Find where the given text appears and provide that cell's center as (x, y) coordinate. 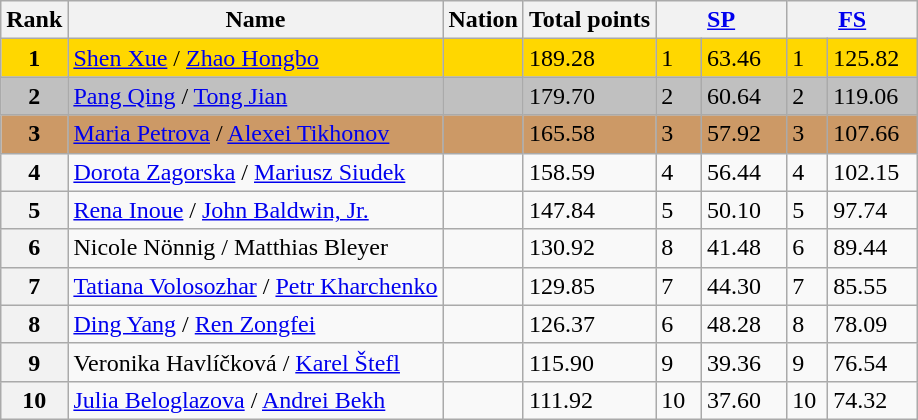
Nicole Nönnig / Matthias Bleyer (256, 248)
129.85 (589, 286)
48.28 (744, 324)
179.70 (589, 96)
78.09 (873, 324)
189.28 (589, 58)
41.48 (744, 248)
130.92 (589, 248)
85.55 (873, 286)
Veronika Havlíčková / Karel Štefl (256, 362)
37.60 (744, 400)
Pang Qing / Tong Jian (256, 96)
147.84 (589, 210)
63.46 (744, 58)
165.58 (589, 134)
158.59 (589, 172)
Dorota Zagorska / Mariusz Siudek (256, 172)
107.66 (873, 134)
44.30 (744, 286)
56.44 (744, 172)
Maria Petrova / Alexei Tikhonov (256, 134)
50.10 (744, 210)
115.90 (589, 362)
Total points (589, 20)
119.06 (873, 96)
76.54 (873, 362)
60.64 (744, 96)
125.82 (873, 58)
Name (256, 20)
FS (852, 20)
Tatiana Volosozhar / Petr Kharchenko (256, 286)
102.15 (873, 172)
SP (722, 20)
89.44 (873, 248)
Nation (483, 20)
Julia Beloglazova / Andrei Bekh (256, 400)
97.74 (873, 210)
57.92 (744, 134)
Ding Yang / Ren Zongfei (256, 324)
39.36 (744, 362)
Rena Inoue / John Baldwin, Jr. (256, 210)
Rank (34, 20)
Shen Xue / Zhao Hongbo (256, 58)
74.32 (873, 400)
111.92 (589, 400)
126.37 (589, 324)
